Extract the [X, Y] coordinate from the center of the cell holding the provided text.  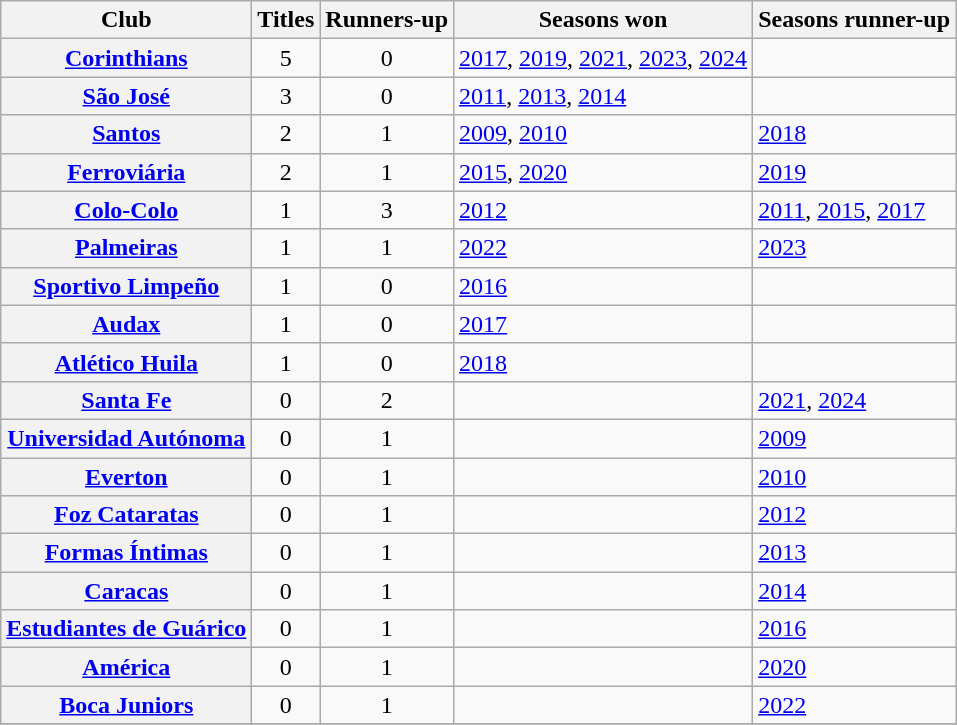
Club [126, 20]
2017 [604, 324]
Santos [126, 134]
Ferroviária [126, 172]
2023 [854, 248]
América [126, 667]
Universidad Autónoma [126, 438]
2010 [854, 477]
Estudiantes de Guárico [126, 629]
2014 [854, 591]
Atlético Huila [126, 362]
2020 [854, 667]
2019 [854, 172]
2021, 2024 [854, 400]
2011, 2013, 2014 [604, 96]
2017, 2019, 2021, 2023, 2024 [604, 58]
Runners-up [387, 20]
Sportivo Limpeño [126, 286]
Seasons won [604, 20]
Santa Fe [126, 400]
Colo-Colo [126, 210]
Titles [286, 20]
2011, 2015, 2017 [854, 210]
2009, 2010 [604, 134]
São José [126, 96]
2009 [854, 438]
Corinthians [126, 58]
2013 [854, 553]
Everton [126, 477]
2015, 2020 [604, 172]
Foz Cataratas [126, 515]
Formas Íntimas [126, 553]
5 [286, 58]
Seasons runner-up [854, 20]
Palmeiras [126, 248]
Caracas [126, 591]
Boca Juniors [126, 705]
Audax [126, 324]
